Scan for the cell matching the given text and deliver its [x, y] coordinate at center. 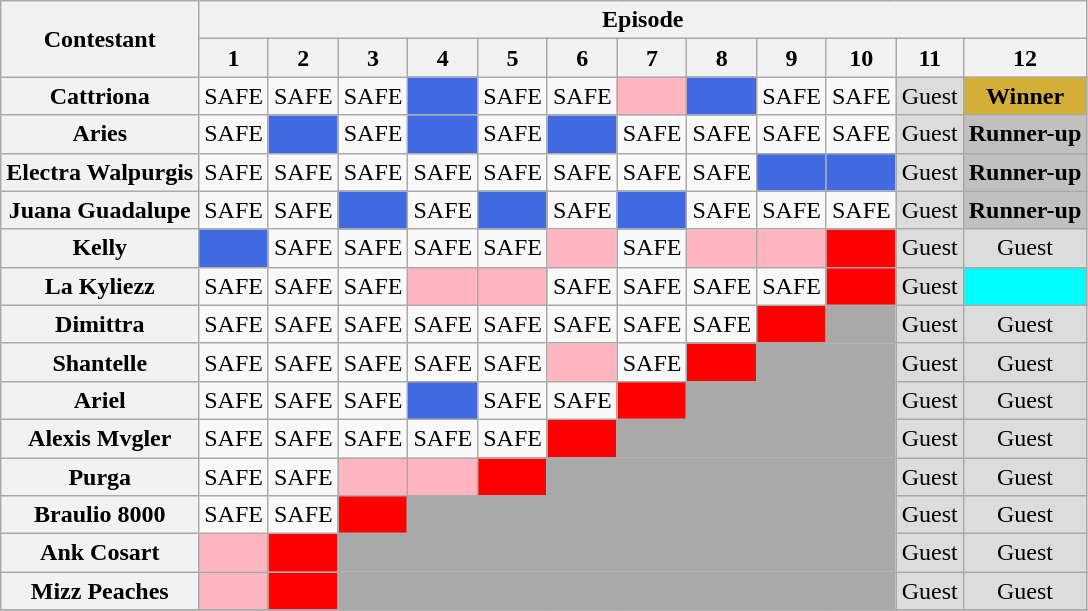
Purga [100, 477]
Episode [643, 20]
Ank Cosart [100, 553]
La Kyliezz [100, 286]
Electra Walpurgis [100, 172]
5 [513, 58]
Dimittra [100, 324]
7 [652, 58]
3 [373, 58]
Kelly [100, 248]
10 [861, 58]
6 [582, 58]
12 [1025, 58]
1 [234, 58]
Cattriona [100, 96]
8 [722, 58]
Alexis Mvgler [100, 438]
Juana Guadalupe [100, 210]
11 [930, 58]
2 [303, 58]
Braulio 8000 [100, 515]
9 [792, 58]
Ariel [100, 400]
Aries [100, 134]
Winner [1025, 96]
Contestant [100, 39]
Mizz Peaches [100, 591]
Shantelle [100, 362]
4 [443, 58]
